Search for the cell housing the specified text and yield its [x, y] center coordinate. 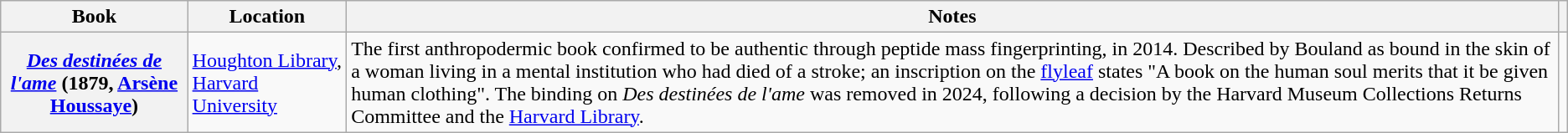
Book [94, 17]
Location [267, 17]
Des destinées de l'ame (1879, Arsène Houssaye) [94, 82]
Notes [953, 17]
Houghton Library, Harvard University [267, 82]
